Output the [x, y] coordinate of the center of the cell containing the given text.  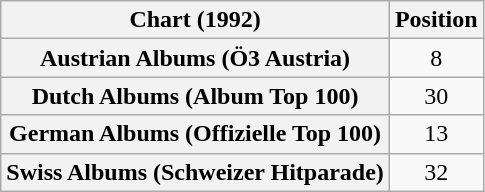
32 [436, 172]
Dutch Albums (Album Top 100) [196, 96]
13 [436, 134]
Swiss Albums (Schweizer Hitparade) [196, 172]
Position [436, 20]
30 [436, 96]
Austrian Albums (Ö3 Austria) [196, 58]
German Albums (Offizielle Top 100) [196, 134]
8 [436, 58]
Chart (1992) [196, 20]
